From the cell containing the given text, extract its center point as [X, Y] coordinate. 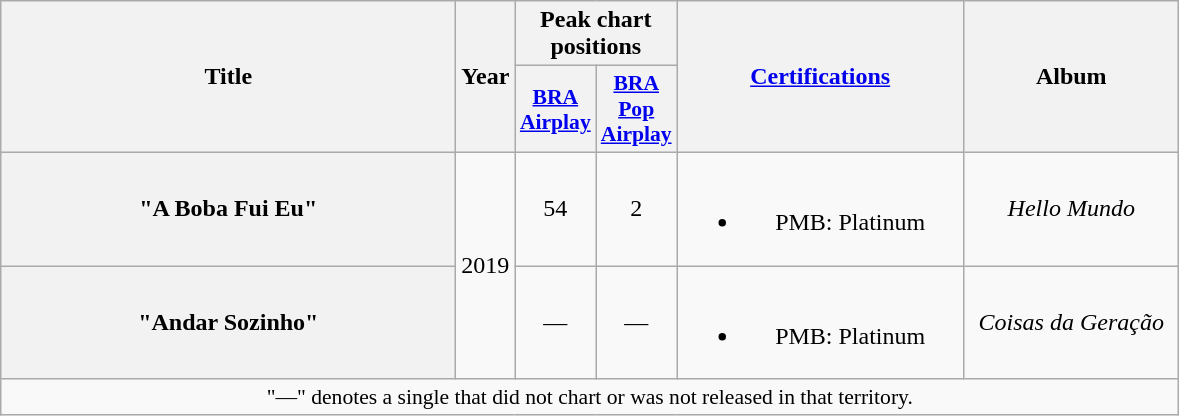
BRAPopAirplay [636, 110]
Hello Mundo [1072, 208]
BRAAirplay [556, 110]
Coisas da Geração [1072, 322]
2 [636, 208]
Album [1072, 77]
Title [228, 77]
Certifications [820, 77]
Peak chart positions [596, 34]
"Andar Sozinho" [228, 322]
2019 [486, 265]
"—" denotes a single that did not chart or was not released in that territory. [590, 397]
"A Boba Fui Eu" [228, 208]
54 [556, 208]
Year [486, 77]
